Search for the cell housing the specified text and yield its (x, y) center coordinate. 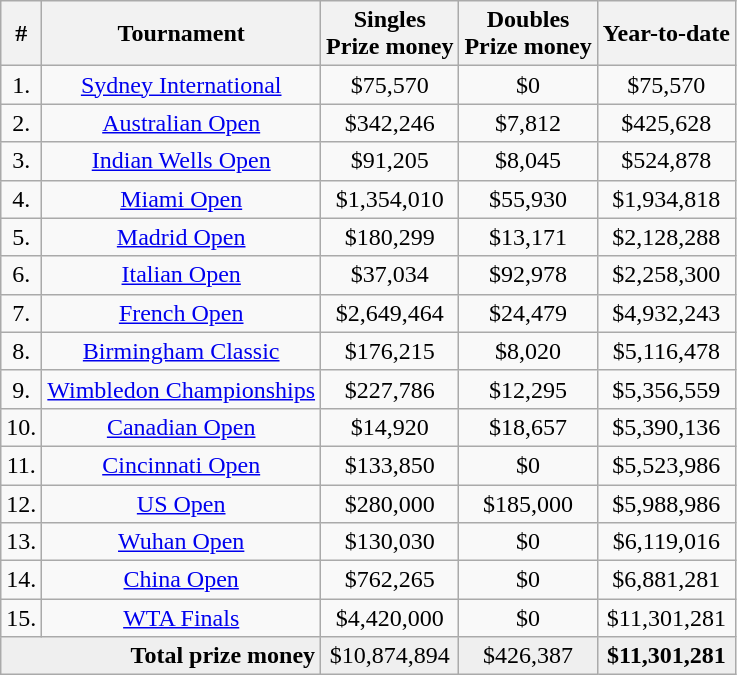
3. (22, 161)
$5,356,559 (666, 389)
US Open (182, 503)
$55,930 (528, 199)
12. (22, 503)
$180,299 (390, 237)
$227,786 (390, 389)
$130,030 (390, 542)
8. (22, 351)
$1,354,010 (390, 199)
$12,295 (528, 389)
4. (22, 199)
11. (22, 465)
$1,934,818 (666, 199)
$133,850 (390, 465)
$2,258,300 (666, 275)
Cincinnati Open (182, 465)
$4,932,243 (666, 313)
$426,387 (528, 656)
Wuhan Open (182, 542)
$176,215 (390, 351)
Australian Open (182, 123)
Sydney International (182, 85)
Birmingham Classic (182, 351)
$5,523,986 (666, 465)
Italian Open (182, 275)
14. (22, 580)
$342,246 (390, 123)
Miami Open (182, 199)
Indian Wells Open (182, 161)
Wimbledon Championships (182, 389)
French Open (182, 313)
$4,420,000 (390, 618)
15. (22, 618)
$24,479 (528, 313)
$13,171 (528, 237)
10. (22, 427)
$10,874,894 (390, 656)
13. (22, 542)
$5,390,136 (666, 427)
Tournament (182, 34)
$8,045 (528, 161)
$524,878 (666, 161)
Madrid Open (182, 237)
$762,265 (390, 580)
6. (22, 275)
$91,205 (390, 161)
$5,988,986 (666, 503)
$280,000 (390, 503)
DoublesPrize money (528, 34)
# (22, 34)
WTA Finals (182, 618)
$6,881,281 (666, 580)
$5,116,478 (666, 351)
$92,978 (528, 275)
$8,020 (528, 351)
$2,649,464 (390, 313)
Year-to-date (666, 34)
China Open (182, 580)
2. (22, 123)
$18,657 (528, 427)
9. (22, 389)
7. (22, 313)
$185,000 (528, 503)
$6,119,016 (666, 542)
$14,920 (390, 427)
Total prize money (161, 656)
$2,128,288 (666, 237)
5. (22, 237)
$7,812 (528, 123)
$425,628 (666, 123)
1. (22, 85)
SinglesPrize money (390, 34)
Canadian Open (182, 427)
$37,034 (390, 275)
